Scan for the cell matching the given text and deliver its [x, y] coordinate at center. 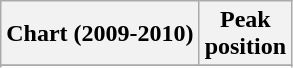
Peakposition [245, 34]
Chart (2009-2010) [100, 34]
